Search for the cell housing the specified text and yield its (x, y) center coordinate. 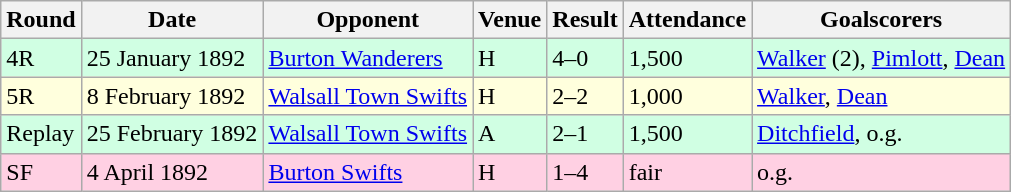
Walker, Dean (882, 96)
1,000 (687, 96)
8 February 1892 (172, 96)
2–2 (585, 96)
Attendance (687, 20)
25 February 1892 (172, 134)
Round (41, 20)
4 April 1892 (172, 172)
25 January 1892 (172, 58)
Opponent (368, 20)
4–0 (585, 58)
Date (172, 20)
SF (41, 172)
1–4 (585, 172)
4R (41, 58)
Ditchfield, o.g. (882, 134)
Walker (2), Pimlott, Dean (882, 58)
Burton Wanderers (368, 58)
2–1 (585, 134)
A (510, 134)
Goalscorers (882, 20)
Burton Swifts (368, 172)
5R (41, 96)
Replay (41, 134)
Result (585, 20)
fair (687, 172)
Venue (510, 20)
o.g. (882, 172)
